Detect which cell encompasses the target text, then output its [X, Y] center coordinate. 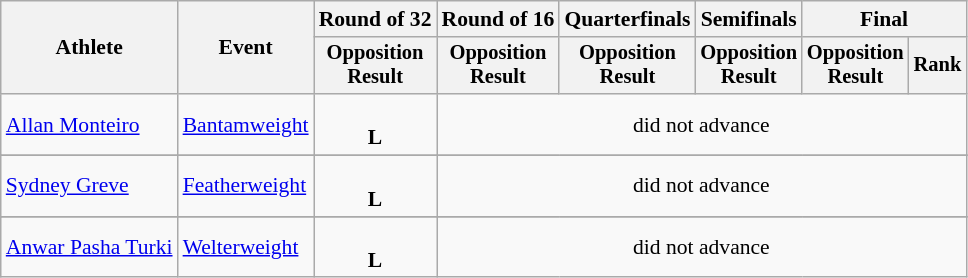
Semifinals [748, 19]
Allan Monteiro [90, 124]
Welterweight [246, 248]
Round of 32 [376, 19]
Event [246, 48]
Athlete [90, 48]
Sydney Greve [90, 186]
Rank [938, 66]
Final [884, 19]
Anwar Pasha Turki [90, 248]
Featherweight [246, 186]
Round of 16 [498, 19]
Quarterfinals [627, 19]
Bantamweight [246, 124]
